Scan for the cell matching the given text and deliver its (x, y) coordinate at center. 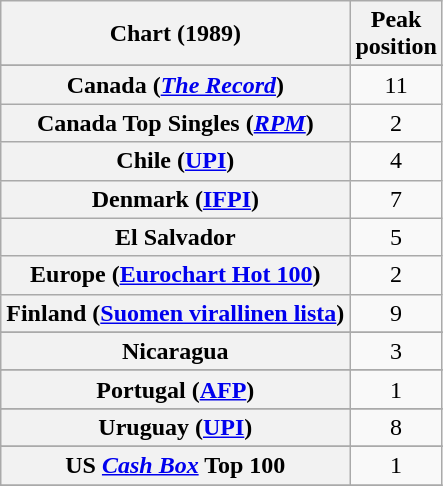
Nicaragua (176, 351)
8 (396, 427)
3 (396, 351)
US Cash Box Top 100 (176, 465)
Portugal (AFP) (176, 389)
5 (396, 237)
Finland (Suomen virallinen lista) (176, 313)
7 (396, 199)
Canada Top Singles (RPM) (176, 123)
4 (396, 161)
11 (396, 85)
El Salvador (176, 237)
Europe (Eurochart Hot 100) (176, 275)
Denmark (IFPI) (176, 199)
Chart (1989) (176, 34)
9 (396, 313)
Canada (The Record) (176, 85)
Uruguay (UPI) (176, 427)
Chile (UPI) (176, 161)
Peakposition (396, 34)
